Capture the cell that displays the provided text and extract its (x, y) central coordinate. 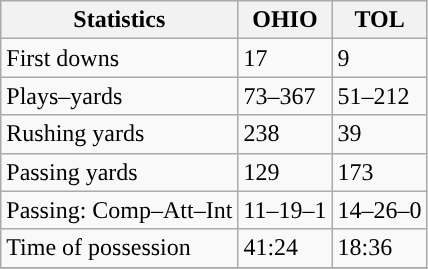
Passing yards (120, 172)
Passing: Comp–Att–Int (120, 210)
First downs (120, 58)
Time of possession (120, 248)
11–19–1 (285, 210)
TOL (380, 20)
Rushing yards (120, 134)
18:36 (380, 248)
129 (285, 172)
9 (380, 58)
Statistics (120, 20)
OHIO (285, 20)
51–212 (380, 96)
17 (285, 58)
238 (285, 134)
73–367 (285, 96)
39 (380, 134)
173 (380, 172)
14–26–0 (380, 210)
41:24 (285, 248)
Plays–yards (120, 96)
